Determine the [x, y] coordinate at the center of the cell enclosing the given text.  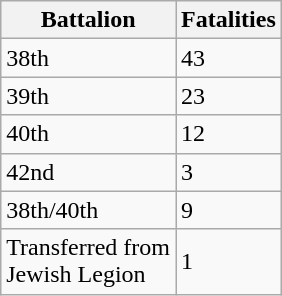
3 [229, 172]
12 [229, 134]
Fatalities [229, 20]
23 [229, 96]
38th [88, 58]
42nd [88, 172]
9 [229, 210]
43 [229, 58]
40th [88, 134]
39th [88, 96]
38th/40th [88, 210]
1 [229, 262]
Battalion [88, 20]
Transferred fromJewish Legion [88, 262]
